Capture the cell that displays the provided text and extract its (X, Y) central coordinate. 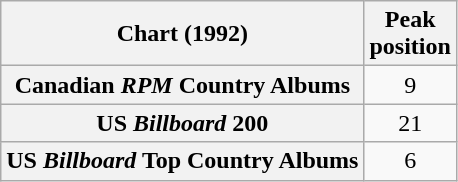
9 (410, 85)
Chart (1992) (182, 34)
US Billboard Top Country Albums (182, 161)
6 (410, 161)
US Billboard 200 (182, 123)
Peakposition (410, 34)
21 (410, 123)
Canadian RPM Country Albums (182, 85)
